Return the (X, Y) coordinate for the center point of the cell that contains the specified text.  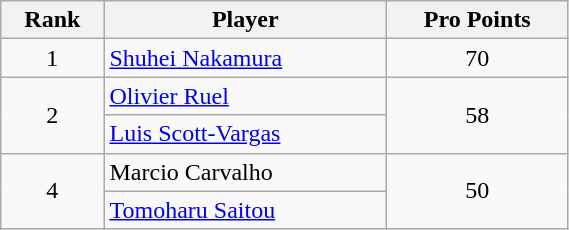
2 (52, 115)
Rank (52, 20)
4 (52, 191)
Shuhei Nakamura (246, 58)
1 (52, 58)
50 (478, 191)
Tomoharu Saitou (246, 210)
Pro Points (478, 20)
Olivier Ruel (246, 96)
70 (478, 58)
58 (478, 115)
Luis Scott-Vargas (246, 134)
Player (246, 20)
Marcio Carvalho (246, 172)
